Extract the [x, y] coordinate from the center of the cell holding the provided text.  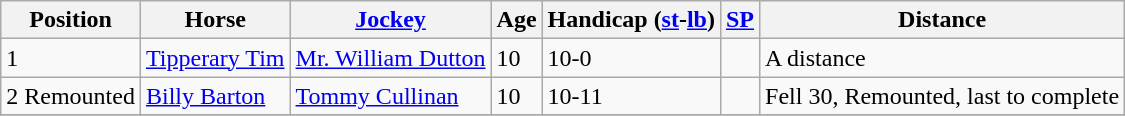
Distance [942, 20]
SP [740, 20]
Tipperary Tim [215, 58]
Fell 30, Remounted, last to complete [942, 96]
Jockey [390, 20]
A distance [942, 58]
Horse [215, 20]
Age [516, 20]
Position [71, 20]
Billy Barton [215, 96]
Handicap (st-lb) [631, 20]
10-11 [631, 96]
Tommy Cullinan [390, 96]
2 Remounted [71, 96]
Mr. William Dutton [390, 58]
1 [71, 58]
10-0 [631, 58]
